For the text-containing cell, return its midpoint in (x, y) coordinate format. 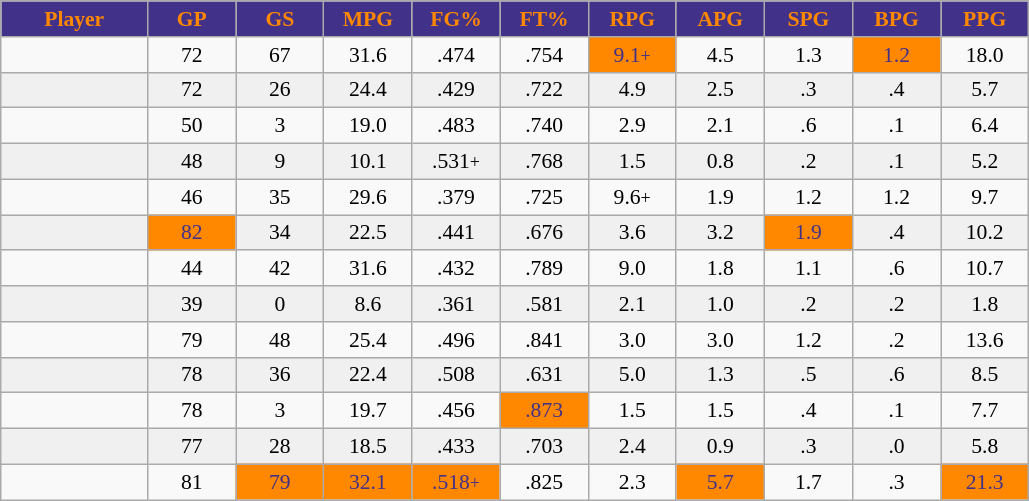
.703 (544, 447)
BPG (896, 19)
22.5 (368, 233)
28 (280, 447)
.631 (544, 375)
.768 (544, 162)
18.0 (985, 55)
82 (192, 233)
.432 (456, 269)
.441 (456, 233)
5.8 (985, 447)
GP (192, 19)
36 (280, 375)
.789 (544, 269)
29.6 (368, 197)
7.7 (985, 411)
APG (720, 19)
.483 (456, 126)
.0 (896, 447)
.433 (456, 447)
PPG (985, 19)
9.6+ (632, 197)
.361 (456, 304)
77 (192, 447)
50 (192, 126)
4.9 (632, 90)
1.1 (808, 269)
9.0 (632, 269)
0 (280, 304)
.754 (544, 55)
81 (192, 482)
26 (280, 90)
39 (192, 304)
22.4 (368, 375)
10.2 (985, 233)
46 (192, 197)
.456 (456, 411)
.740 (544, 126)
.531+ (456, 162)
5.2 (985, 162)
2.9 (632, 126)
9.1+ (632, 55)
Player (74, 19)
.676 (544, 233)
.474 (456, 55)
.725 (544, 197)
10.1 (368, 162)
FG% (456, 19)
18.5 (368, 447)
35 (280, 197)
MPG (368, 19)
6.4 (985, 126)
.841 (544, 340)
.496 (456, 340)
.5 (808, 375)
SPG (808, 19)
.873 (544, 411)
34 (280, 233)
.429 (456, 90)
13.6 (985, 340)
8.6 (368, 304)
32.1 (368, 482)
FT% (544, 19)
2.5 (720, 90)
RPG (632, 19)
2.3 (632, 482)
GS (280, 19)
9 (280, 162)
3.2 (720, 233)
.722 (544, 90)
21.3 (985, 482)
25.4 (368, 340)
9.7 (985, 197)
10.7 (985, 269)
24.4 (368, 90)
.508 (456, 375)
42 (280, 269)
5.0 (632, 375)
8.5 (985, 375)
0.9 (720, 447)
1.7 (808, 482)
0.8 (720, 162)
3.6 (632, 233)
2.4 (632, 447)
4.5 (720, 55)
.379 (456, 197)
19.0 (368, 126)
.825 (544, 482)
44 (192, 269)
67 (280, 55)
19.7 (368, 411)
1.0 (720, 304)
.518+ (456, 482)
.581 (544, 304)
